Return the [x, y] coordinate for the center point of the cell that contains the specified text.  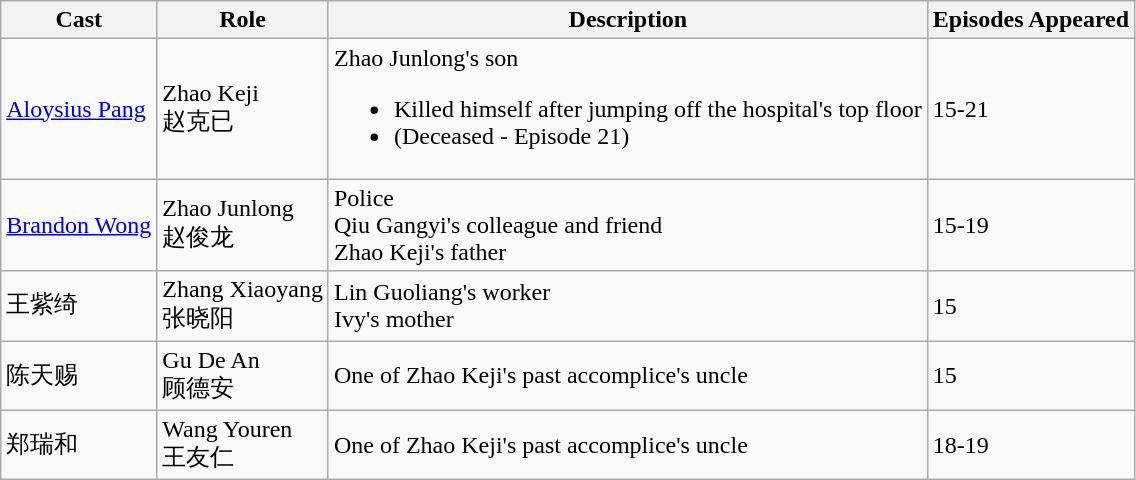
Gu De An 顾德安 [243, 375]
Zhao Junlong's sonKilled himself after jumping off the hospital's top floor(Deceased - Episode 21) [628, 109]
Police Qiu Gangyi's colleague and friend Zhao Keji's father [628, 225]
Lin Guoliang's worker Ivy's mother [628, 306]
Zhang Xiaoyang 张晓阳 [243, 306]
王紫绮 [79, 306]
郑瑞和 [79, 445]
Aloysius Pang [79, 109]
Description [628, 20]
Episodes Appeared [1030, 20]
18-19 [1030, 445]
Wang Youren 王友仁 [243, 445]
Cast [79, 20]
Role [243, 20]
陈天赐 [79, 375]
Zhao Junlong 赵俊龙 [243, 225]
Brandon Wong [79, 225]
Zhao Keji 赵克已 [243, 109]
15-21 [1030, 109]
15-19 [1030, 225]
